Pinpoint the cell where the given text exists, returning its [X, Y] midpoint coordinate. 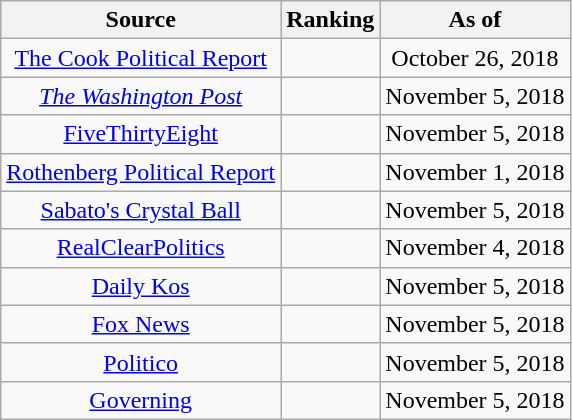
Rothenberg Political Report [141, 172]
The Washington Post [141, 96]
RealClearPolitics [141, 248]
Fox News [141, 324]
Source [141, 20]
November 4, 2018 [475, 248]
November 1, 2018 [475, 172]
Daily Kos [141, 286]
As of [475, 20]
FiveThirtyEight [141, 134]
Sabato's Crystal Ball [141, 210]
Governing [141, 400]
Ranking [330, 20]
October 26, 2018 [475, 58]
Politico [141, 362]
The Cook Political Report [141, 58]
